Find where the given text appears and provide that cell's center as [x, y] coordinate. 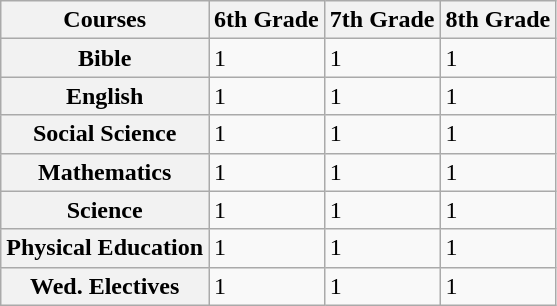
Mathematics [105, 172]
Bible [105, 58]
8th Grade [498, 20]
Wed. Electives [105, 286]
Physical Education [105, 248]
Courses [105, 20]
7th Grade [382, 20]
Social Science [105, 134]
Science [105, 210]
English [105, 96]
6th Grade [267, 20]
